Capture the cell that displays the provided text and extract its [X, Y] central coordinate. 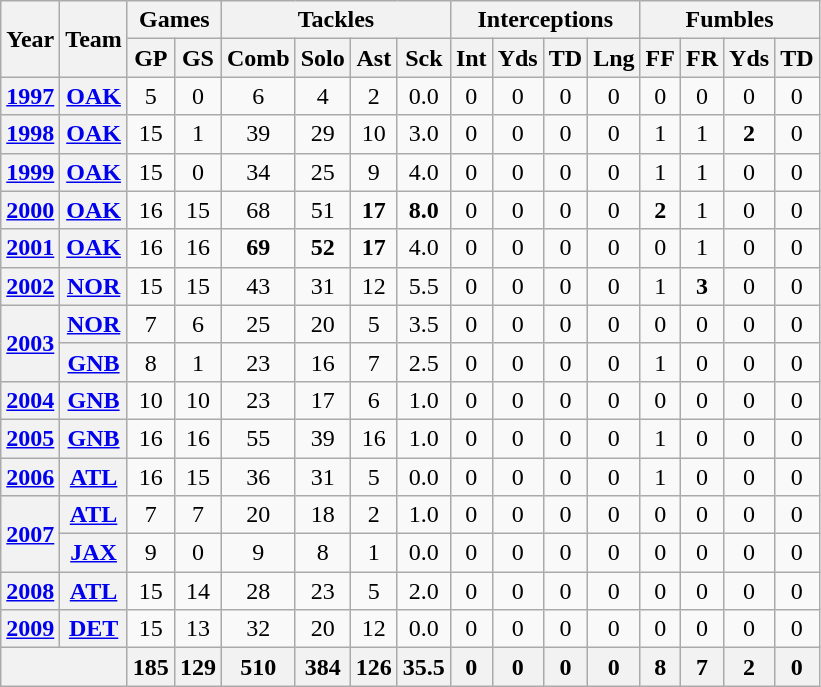
Games [174, 20]
2009 [30, 629]
5.5 [424, 286]
29 [322, 134]
18 [322, 515]
Int [471, 58]
2007 [30, 534]
2002 [30, 286]
34 [258, 172]
FR [702, 58]
JAX [94, 553]
185 [150, 667]
68 [258, 210]
36 [258, 477]
28 [258, 591]
126 [374, 667]
GP [150, 58]
2005 [30, 438]
Fumbles [730, 20]
2003 [30, 343]
Year [30, 39]
1998 [30, 134]
13 [198, 629]
Solo [322, 58]
1999 [30, 172]
Comb [258, 58]
2006 [30, 477]
52 [322, 248]
2.0 [424, 591]
51 [322, 210]
3.0 [424, 134]
3.5 [424, 324]
8.0 [424, 210]
510 [258, 667]
Sck [424, 58]
2000 [30, 210]
3 [702, 286]
Tackles [336, 20]
2004 [30, 400]
Team [94, 39]
2.5 [424, 362]
1997 [30, 96]
Ast [374, 58]
Interceptions [545, 20]
43 [258, 286]
32 [258, 629]
2001 [30, 248]
129 [198, 667]
GS [198, 58]
DET [94, 629]
4 [322, 96]
384 [322, 667]
FF [660, 58]
55 [258, 438]
2008 [30, 591]
Lng [614, 58]
14 [198, 591]
35.5 [424, 667]
69 [258, 248]
